Output the [x, y] coordinate of the center of the cell containing the given text.  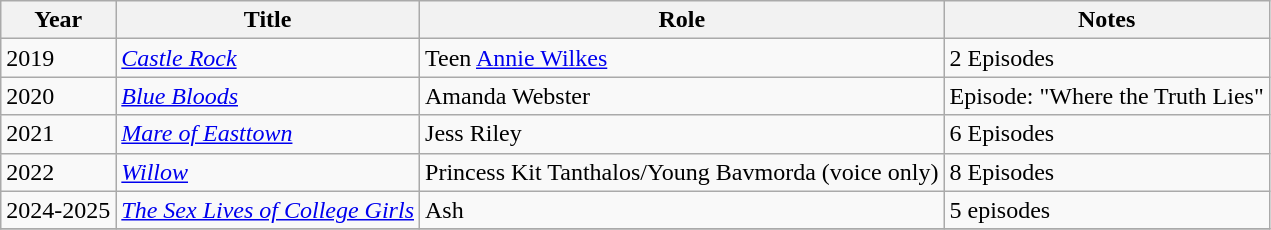
Willow [268, 172]
Title [268, 20]
Role [682, 20]
Amanda Webster [682, 96]
Castle Rock [268, 58]
8 Episodes [1106, 172]
Episode: "Where the Truth Lies" [1106, 96]
Year [58, 20]
2019 [58, 58]
6 Episodes [1106, 134]
2021 [58, 134]
2020 [58, 96]
2024-2025 [58, 210]
The Sex Lives of College Girls [268, 210]
Princess Kit Tanthalos/Young Bavmorda (voice only) [682, 172]
Mare of Easttown [268, 134]
2022 [58, 172]
5 episodes [1106, 210]
Jess Riley [682, 134]
Notes [1106, 20]
Blue Bloods [268, 96]
Ash [682, 210]
Teen Annie Wilkes [682, 58]
2 Episodes [1106, 58]
